Detect which cell encompasses the target text, then output its (x, y) center coordinate. 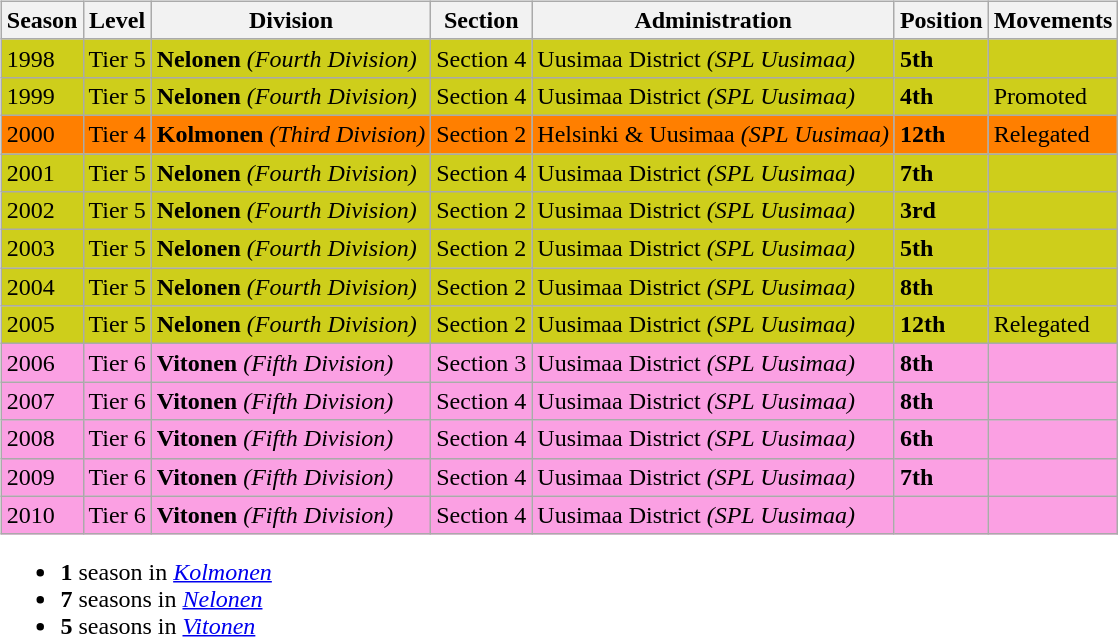
2000 (42, 134)
2004 (42, 287)
2010 (42, 515)
2001 (42, 173)
2002 (42, 211)
Movements (1053, 20)
Helsinki & Uusimaa (SPL Uusimaa) (714, 134)
Position (941, 20)
Level (117, 20)
6th (941, 439)
Section 3 (482, 363)
2006 (42, 363)
2005 (42, 325)
Tier 4 (117, 134)
2009 (42, 477)
Division (291, 20)
Promoted (1053, 96)
1998 (42, 58)
Administration (714, 20)
2007 (42, 401)
3rd (941, 211)
4th (941, 96)
Kolmonen (Third Division) (291, 134)
Section (482, 20)
Season (42, 20)
1999 (42, 96)
2008 (42, 439)
2003 (42, 249)
